Return [x, y] of the center of cell containing provided text 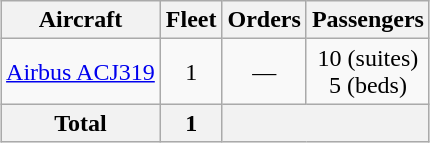
Passengers [368, 20]
Orders [264, 20]
Aircraft [81, 20]
Airbus ACJ319 [81, 72]
10 (suites)5 (beds) [368, 72]
— [264, 72]
Total [81, 123]
Fleet [191, 20]
